Find where the given text appears and provide that cell's center as [X, Y] coordinate. 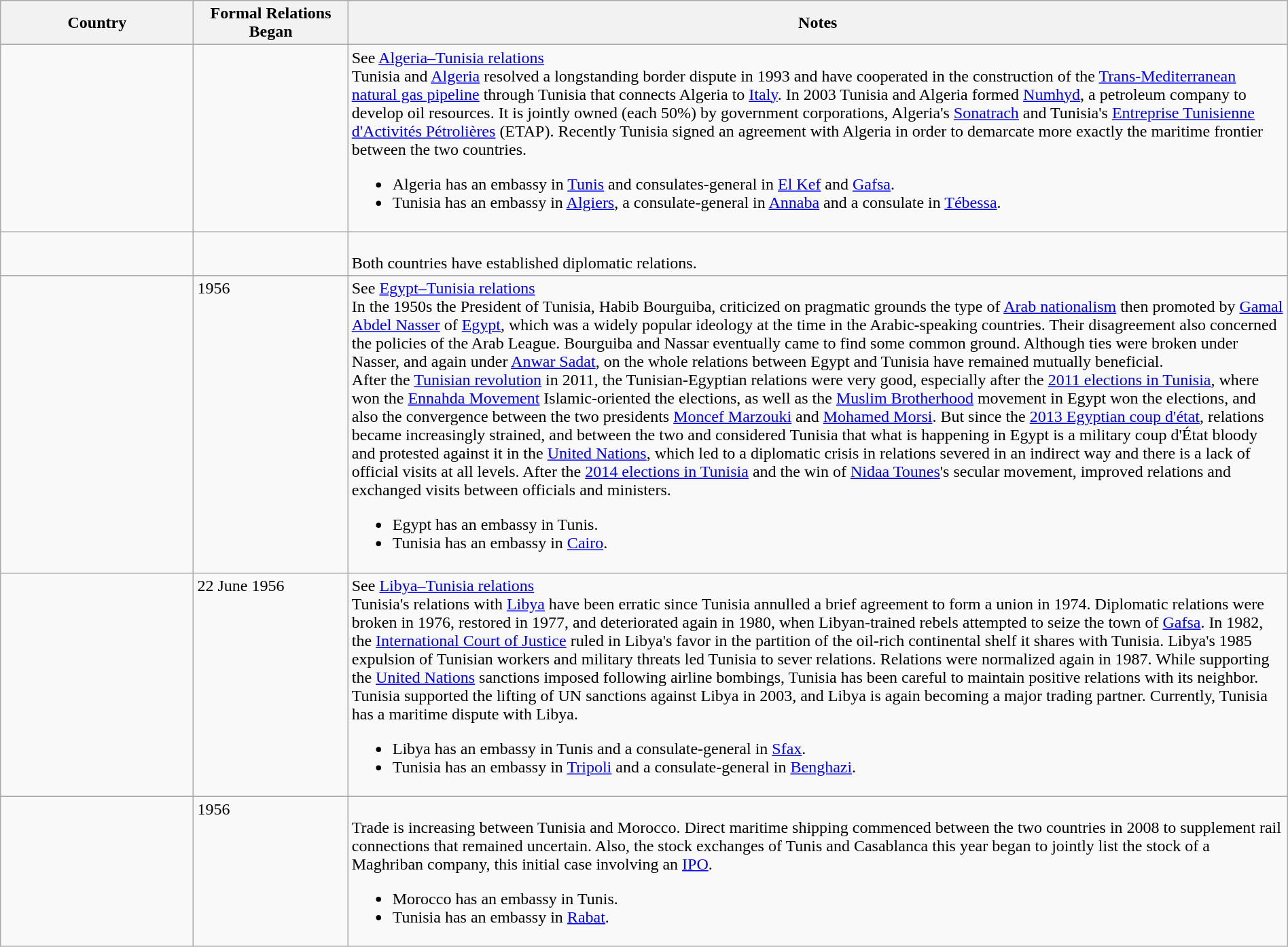
Formal Relations Began [270, 23]
Notes [818, 23]
Country [97, 23]
22 June 1956 [270, 685]
Both countries have established diplomatic relations. [818, 254]
